Return [X, Y] of the center of cell containing provided text 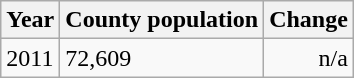
2011 [30, 58]
Year [30, 20]
Change [309, 20]
County population [162, 20]
72,609 [162, 58]
n/a [309, 58]
